Return the [x, y] coordinate for the center point of the cell that contains the specified text.  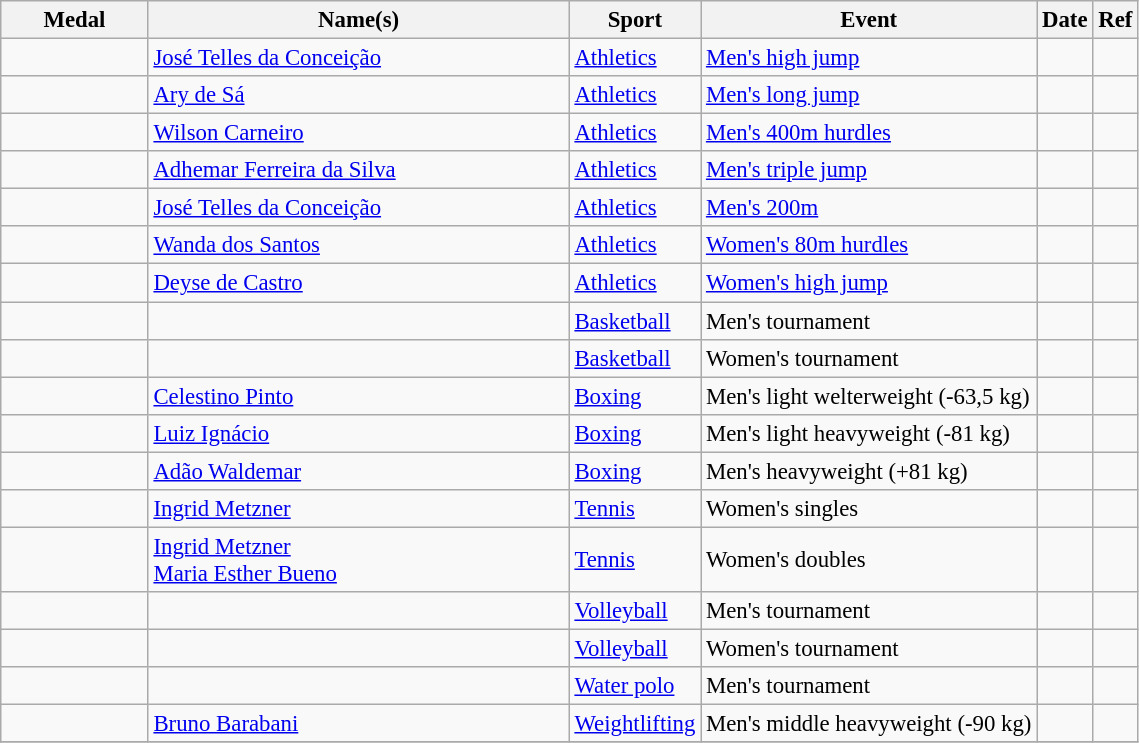
Adão Waldemar [358, 471]
Men's long jump [869, 95]
Ref [1116, 20]
Men's middle heavyweight (-90 kg) [869, 724]
Men's 200m [869, 208]
Bruno Barabani [358, 724]
Women's 80m hurdles [869, 245]
Wanda dos Santos [358, 245]
Ingrid Metzner Maria Esther Bueno [358, 560]
Medal [74, 20]
Women's high jump [869, 283]
Event [869, 20]
Date [1065, 20]
Weightlifting [635, 724]
Women's singles [869, 509]
Men's light heavyweight (-81 kg) [869, 433]
Ingrid Metzner [358, 509]
Sport [635, 20]
Celestino Pinto [358, 396]
Deyse de Castro [358, 283]
Wilson Carneiro [358, 133]
Men's triple jump [869, 170]
Men's high jump [869, 58]
Men's 400m hurdles [869, 133]
Ary de Sá [358, 95]
Luiz Ignácio [358, 433]
Men's heavyweight (+81 kg) [869, 471]
Women's doubles [869, 560]
Men's light welterweight (-63,5 kg) [869, 396]
Adhemar Ferreira da Silva [358, 170]
Water polo [635, 686]
Name(s) [358, 20]
